Locate the cell with the specified text and output its (x, y) center coordinate. 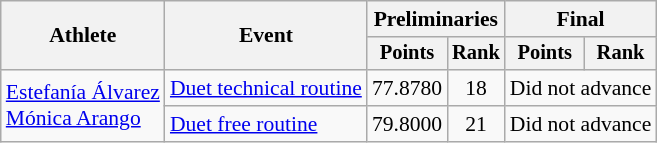
Final (581, 19)
Duet free routine (266, 124)
Event (266, 36)
21 (476, 124)
79.8000 (407, 124)
18 (476, 88)
Duet technical routine (266, 88)
Preliminaries (436, 19)
77.8780 (407, 88)
Athlete (83, 36)
Estefanía ÁlvarezMónica Arango (83, 106)
